Identify which cell holds the provided text, then report its (x, y) central coordinate. 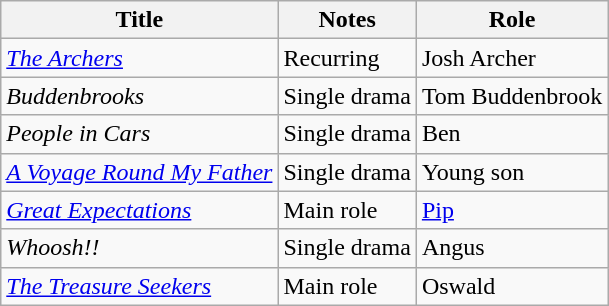
Tom Buddenbrook (512, 96)
Ben (512, 134)
Angus (512, 248)
Buddenbrooks (140, 96)
The Treasure Seekers (140, 286)
Oswald (512, 286)
Josh Archer (512, 58)
Great Expectations (140, 210)
A Voyage Round My Father (140, 172)
Role (512, 20)
Notes (347, 20)
Whoosh!! (140, 248)
The Archers (140, 58)
Pip (512, 210)
People in Cars (140, 134)
Recurring (347, 58)
Young son (512, 172)
Title (140, 20)
